Extract the (X, Y) coordinate from the center of the cell holding the provided text.  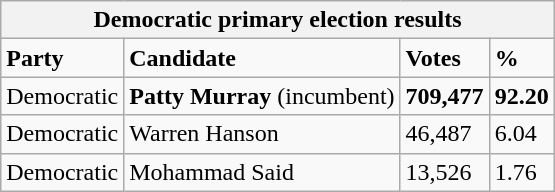
Party (62, 58)
13,526 (444, 172)
1.76 (522, 172)
Candidate (262, 58)
Votes (444, 58)
Warren Hanson (262, 134)
46,487 (444, 134)
6.04 (522, 134)
709,477 (444, 96)
92.20 (522, 96)
Patty Murray (incumbent) (262, 96)
Democratic primary election results (278, 20)
% (522, 58)
Mohammad Said (262, 172)
